Pinpoint the cell where the given text exists, returning its (x, y) midpoint coordinate. 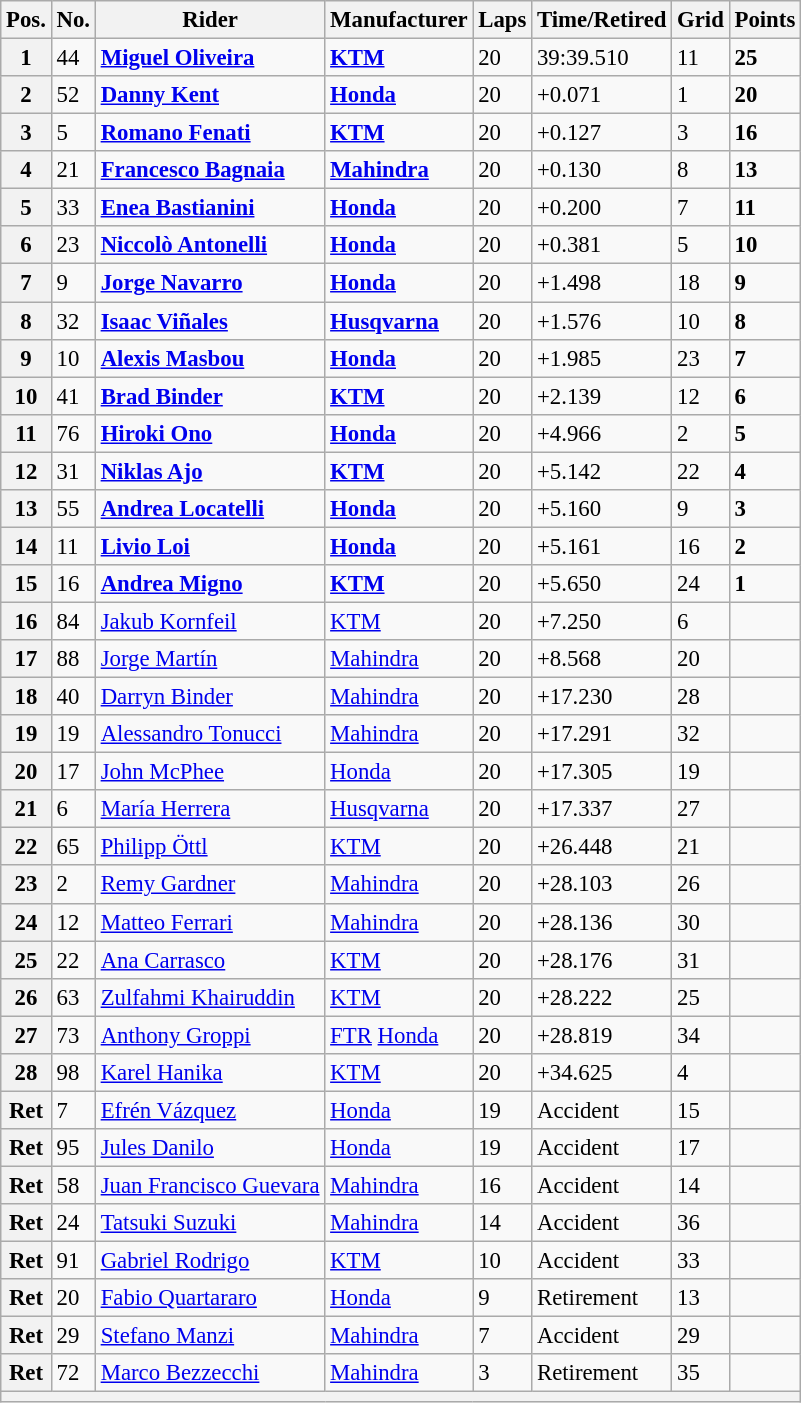
+17.291 (602, 734)
+0.071 (602, 95)
+26.448 (602, 847)
+5.142 (602, 471)
FTR Honda (399, 1035)
+0.381 (602, 245)
Rider (210, 20)
Manufacturer (399, 20)
+2.139 (602, 396)
Efrén Vázquez (210, 1110)
Brad Binder (210, 396)
95 (73, 1148)
John McPhee (210, 772)
+17.305 (602, 772)
+28.222 (602, 997)
Hiroki Ono (210, 433)
Laps (502, 20)
91 (73, 1261)
Philipp Öttl (210, 847)
+34.625 (602, 1073)
39:39.510 (602, 58)
+7.250 (602, 621)
+1.985 (602, 358)
Karel Hanika (210, 1073)
41 (73, 396)
Juan Francisco Guevara (210, 1185)
No. (73, 20)
Points (764, 20)
Miguel Oliveira (210, 58)
+5.160 (602, 509)
Remy Gardner (210, 885)
Anthony Groppi (210, 1035)
Gabriel Rodrigo (210, 1261)
65 (73, 847)
52 (73, 95)
+5.650 (602, 584)
+4.966 (602, 433)
+28.819 (602, 1035)
+1.498 (602, 283)
98 (73, 1073)
88 (73, 659)
63 (73, 997)
+8.568 (602, 659)
Time/Retired (602, 20)
Matteo Ferrari (210, 922)
34 (700, 1035)
Danny Kent (210, 95)
Fabio Quartararo (210, 1298)
+28.103 (602, 885)
Andrea Migno (210, 584)
Grid (700, 20)
+5.161 (602, 546)
Andrea Locatelli (210, 509)
76 (73, 433)
Pos. (26, 20)
+28.136 (602, 922)
Isaac Viñales (210, 321)
72 (73, 1373)
+0.127 (602, 133)
+0.200 (602, 208)
Darryn Binder (210, 697)
+17.230 (602, 697)
Ana Carrasco (210, 960)
Alessandro Tonucci (210, 734)
Livio Loi (210, 546)
84 (73, 621)
+1.576 (602, 321)
Tatsuki Suzuki (210, 1223)
Niccolò Antonelli (210, 245)
Jules Danilo (210, 1148)
+17.337 (602, 809)
30 (700, 922)
+28.176 (602, 960)
Niklas Ajo (210, 471)
Zulfahmi Khairuddin (210, 997)
73 (73, 1035)
Stefano Manzi (210, 1336)
44 (73, 58)
40 (73, 697)
Romano Fenati (210, 133)
+0.130 (602, 170)
María Herrera (210, 809)
Francesco Bagnaia (210, 170)
58 (73, 1185)
Alexis Masbou (210, 358)
55 (73, 509)
Jakub Kornfeil (210, 621)
Jorge Navarro (210, 283)
Marco Bezzecchi (210, 1373)
Enea Bastianini (210, 208)
Jorge Martín (210, 659)
36 (700, 1223)
35 (700, 1373)
